Find where the given text appears and provide that cell's center as [x, y] coordinate. 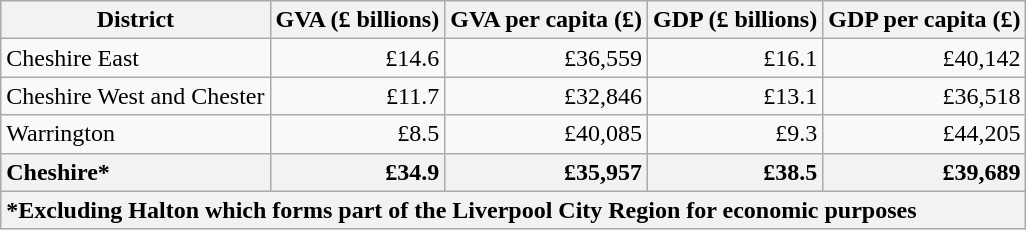
£32,846 [546, 96]
£34.9 [358, 172]
District [136, 20]
£35,957 [546, 172]
£40,085 [546, 134]
GDP (£ billions) [736, 20]
*Excluding Halton which forms part of the Liverpool City Region for economic purposes [514, 210]
£40,142 [924, 58]
£44,205 [924, 134]
Cheshire East [136, 58]
£16.1 [736, 58]
£9.3 [736, 134]
£39,689 [924, 172]
£14.6 [358, 58]
£36,559 [546, 58]
£13.1 [736, 96]
GVA per capita (£) [546, 20]
£36,518 [924, 96]
Warrington [136, 134]
GVA (£ billions) [358, 20]
Cheshire* [136, 172]
Cheshire West and Chester [136, 96]
£11.7 [358, 96]
£8.5 [358, 134]
£38.5 [736, 172]
GDP per capita (£) [924, 20]
